Identify which cell holds the provided text, then report its (X, Y) central coordinate. 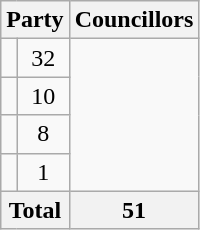
1 (43, 172)
10 (43, 96)
Party (35, 20)
8 (43, 134)
51 (134, 210)
32 (43, 58)
Councillors (134, 20)
Total (35, 210)
